Locate the cell with the specified text and output its [X, Y] center coordinate. 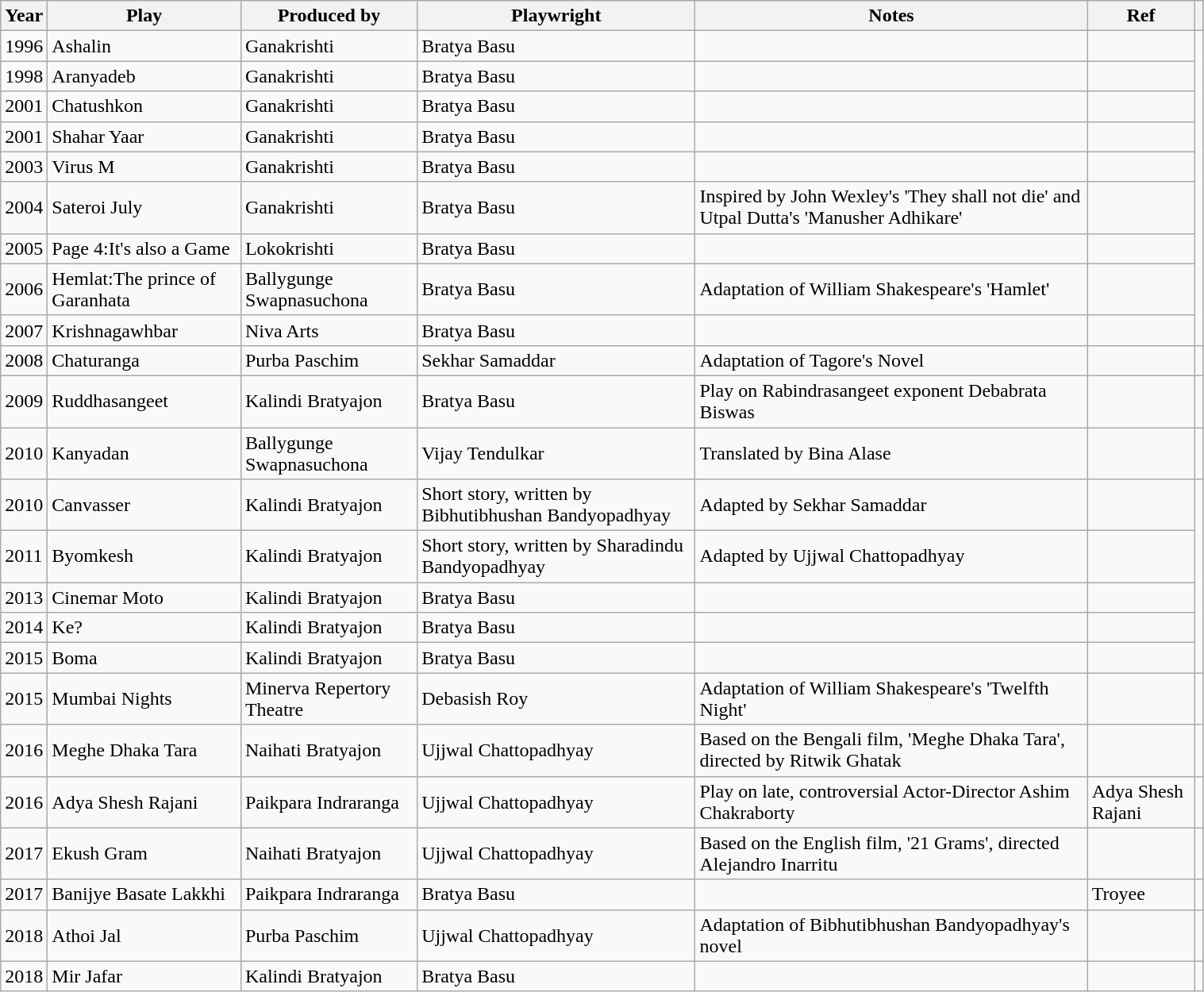
Mir Jafar [144, 976]
2007 [24, 330]
2009 [24, 402]
Chaturanga [144, 360]
Adapted by Sekhar Samaddar [891, 505]
Play on Rabindrasangeet exponent Debabrata Biswas [891, 402]
Ashalin [144, 46]
Ke? [144, 628]
Translated by Bina Alase [891, 452]
Mumbai Nights [144, 698]
2004 [24, 208]
Play on late, controversial Actor-Director Ashim Chakraborty [891, 802]
Chatushkon [144, 106]
Cinemar Moto [144, 598]
Sateroi July [144, 208]
Lokokrishti [329, 248]
Boma [144, 658]
1998 [24, 76]
Niva Arts [329, 330]
2008 [24, 360]
Adaptation of William Shakespeare's 'Hamlet' [891, 289]
Krishnagawhbar [144, 330]
Vijay Tendulkar [556, 452]
2014 [24, 628]
Produced by [329, 16]
Ref [1141, 16]
Adaptation of Bibhutibhushan Bandyopadhyay's novel [891, 935]
Based on the Bengali film, 'Meghe Dhaka Tara', directed by Ritwik Ghatak [891, 751]
Debasish Roy [556, 698]
Athoi Jal [144, 935]
Ekush Gram [144, 854]
Year [24, 16]
Troyee [1141, 894]
2013 [24, 598]
Shahar Yaar [144, 136]
2003 [24, 167]
Banijye Basate Lakkhi [144, 894]
Based on the English film, '21 Grams', directed Alejandro Inarritu [891, 854]
Notes [891, 16]
Adapted by Ujjwal Chattopadhyay [891, 557]
Short story, written by Bibhutibhushan Bandyopadhyay [556, 505]
Hemlat:The prince of Garanhata [144, 289]
Page 4:It's also a Game [144, 248]
2006 [24, 289]
Ruddhasangeet [144, 402]
Inspired by John Wexley's 'They shall not die' and Utpal Dutta's 'Manusher Adhikare' [891, 208]
Adaptation of Tagore's Novel [891, 360]
Sekhar Samaddar [556, 360]
Canvasser [144, 505]
Minerva Repertory Theatre [329, 698]
Kanyadan [144, 452]
2005 [24, 248]
Aranyadeb [144, 76]
Virus M [144, 167]
Short story, written by Sharadindu Bandyopadhyay [556, 557]
Adaptation of William Shakespeare's 'Twelfth Night' [891, 698]
Byomkesh [144, 557]
2011 [24, 557]
Play [144, 16]
1996 [24, 46]
Meghe Dhaka Tara [144, 751]
Playwright [556, 16]
